Search for the cell housing the specified text and yield its [X, Y] center coordinate. 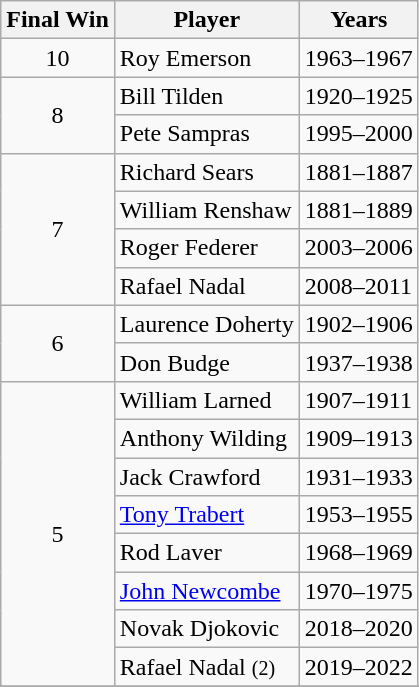
Final Win [58, 20]
1968–1969 [358, 553]
Don Budge [206, 362]
1937–1938 [358, 362]
1963–1967 [358, 58]
5 [58, 533]
1970–1975 [358, 591]
1995–2000 [358, 134]
8 [58, 115]
John Newcombe [206, 591]
6 [58, 343]
Rafael Nadal [206, 286]
10 [58, 58]
Rafael Nadal (2) [206, 667]
1909–1913 [358, 438]
2018–2020 [358, 629]
Jack Crawford [206, 477]
Years [358, 20]
1881–1889 [358, 210]
1953–1955 [358, 515]
1920–1925 [358, 96]
Laurence Doherty [206, 324]
2003–2006 [358, 248]
Roger Federer [206, 248]
Richard Sears [206, 172]
William Renshaw [206, 210]
Bill Tilden [206, 96]
Pete Sampras [206, 134]
Anthony Wilding [206, 438]
1931–1933 [358, 477]
2019–2022 [358, 667]
Roy Emerson [206, 58]
Novak Djokovic [206, 629]
1907–1911 [358, 400]
2008–2011 [358, 286]
Player [206, 20]
1881–1887 [358, 172]
7 [58, 229]
Rod Laver [206, 553]
Tony Trabert [206, 515]
William Larned [206, 400]
1902–1906 [358, 324]
